Scan for the cell matching the given text and deliver its (X, Y) coordinate at center. 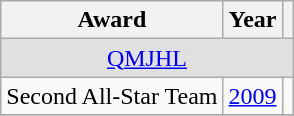
Second All-Star Team (112, 96)
Award (112, 20)
2009 (252, 96)
Year (252, 20)
QMJHL (147, 58)
